Return the [x, y] coordinate for the center point of the cell that contains the specified text.  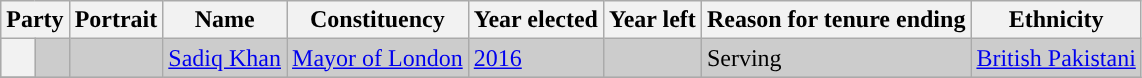
Name [225, 20]
Portrait [116, 20]
Year elected [536, 20]
British Pakistani [1056, 58]
Year left [652, 20]
2016 [536, 58]
Sadiq Khan [225, 58]
Reason for tenure ending [836, 20]
Ethnicity [1056, 20]
Mayor of London [378, 58]
Serving [836, 58]
Constituency [378, 20]
Party [35, 20]
